Locate the cell with the specified text and output its (X, Y) center coordinate. 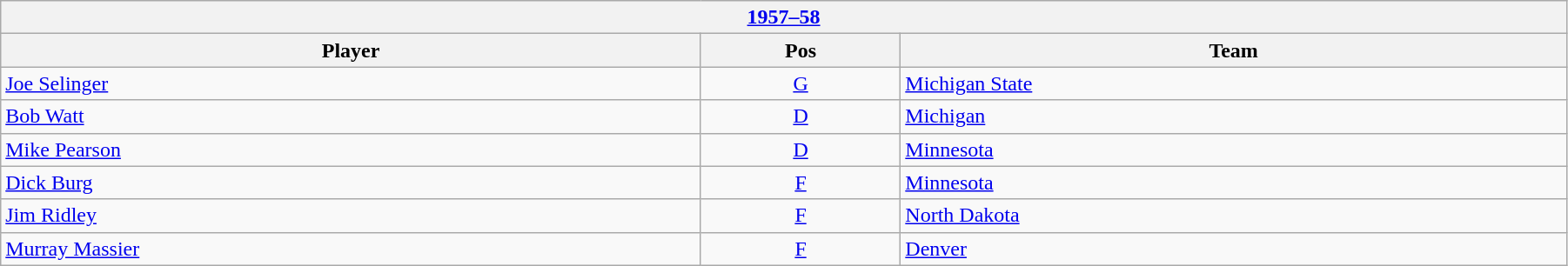
Bob Watt (352, 116)
Denver (1234, 249)
Pos (801, 50)
Team (1234, 50)
Dick Burg (352, 183)
Michigan (1234, 116)
1957–58 (784, 17)
Murray Massier (352, 249)
G (801, 83)
Player (352, 50)
Joe Selinger (352, 83)
Mike Pearson (352, 150)
Jim Ridley (352, 216)
North Dakota (1234, 216)
Michigan State (1234, 83)
